Output the (x, y) coordinate of the center of the cell containing the given text.  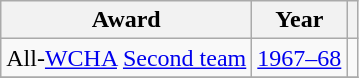
Award (126, 20)
1967–68 (300, 58)
Year (300, 20)
All-WCHA Second team (126, 58)
